Capture the cell that displays the provided text and extract its [X, Y] central coordinate. 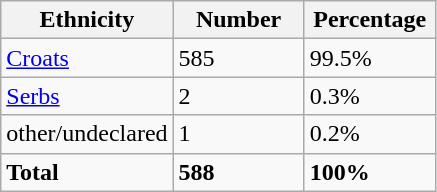
2 [238, 96]
Croats [87, 58]
1 [238, 134]
100% [370, 172]
other/undeclared [87, 134]
Ethnicity [87, 20]
Number [238, 20]
Total [87, 172]
0.2% [370, 134]
588 [238, 172]
0.3% [370, 96]
585 [238, 58]
Percentage [370, 20]
Serbs [87, 96]
99.5% [370, 58]
